Provide the (X, Y) coordinate of the cell's center where the given text is located.  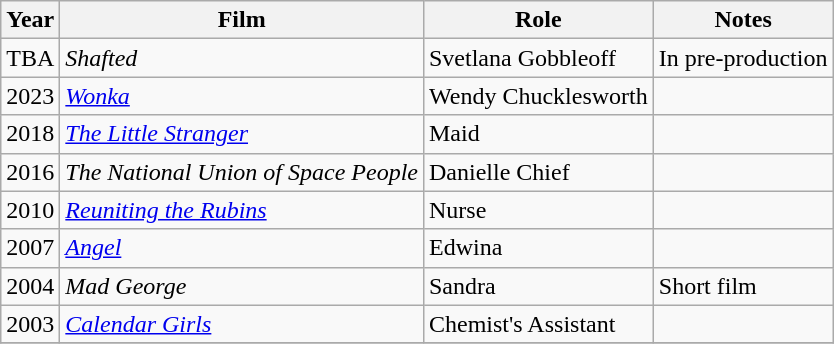
2016 (30, 172)
2004 (30, 286)
Year (30, 20)
2010 (30, 210)
Calendar Girls (242, 324)
Mad George (242, 286)
Shafted (242, 58)
Film (242, 20)
2023 (30, 96)
Nurse (538, 210)
2003 (30, 324)
Notes (743, 20)
In pre-production (743, 58)
Role (538, 20)
Svetlana Gobbleoff (538, 58)
2007 (30, 248)
Short film (743, 286)
Maid (538, 134)
The National Union of Space People (242, 172)
Angel (242, 248)
TBA (30, 58)
Edwina (538, 248)
2018 (30, 134)
Danielle Chief (538, 172)
Chemist's Assistant (538, 324)
Sandra (538, 286)
Wonka (242, 96)
Reuniting the Rubins (242, 210)
The Little Stranger (242, 134)
Wendy Chucklesworth (538, 96)
